Locate the cell with the specified text and output its [x, y] center coordinate. 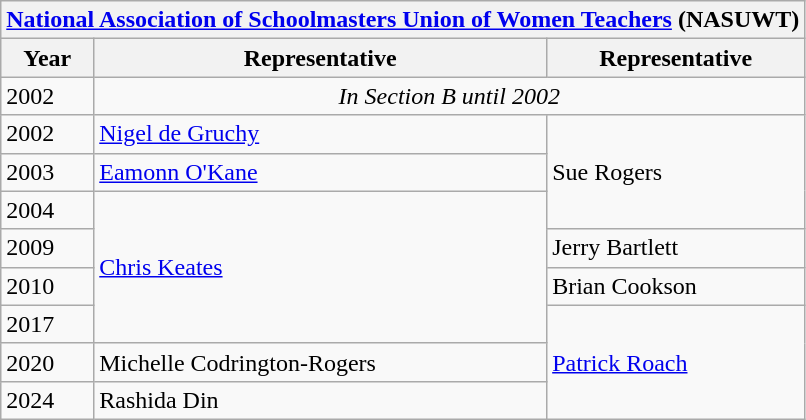
2020 [48, 362]
Year [48, 58]
In Section B until 2002 [450, 96]
Patrick Roach [676, 362]
Nigel de Gruchy [320, 134]
2003 [48, 172]
2004 [48, 210]
Eamonn O'Kane [320, 172]
National Association of Schoolmasters Union of Women Teachers (NASUWT) [403, 20]
Jerry Bartlett [676, 248]
2009 [48, 248]
Rashida Din [320, 400]
2017 [48, 324]
Brian Cookson [676, 286]
Michelle Codrington-Rogers [320, 362]
Sue Rogers [676, 172]
2010 [48, 286]
Chris Keates [320, 267]
2024 [48, 400]
